Output the [X, Y] coordinate of the center of the cell containing the given text.  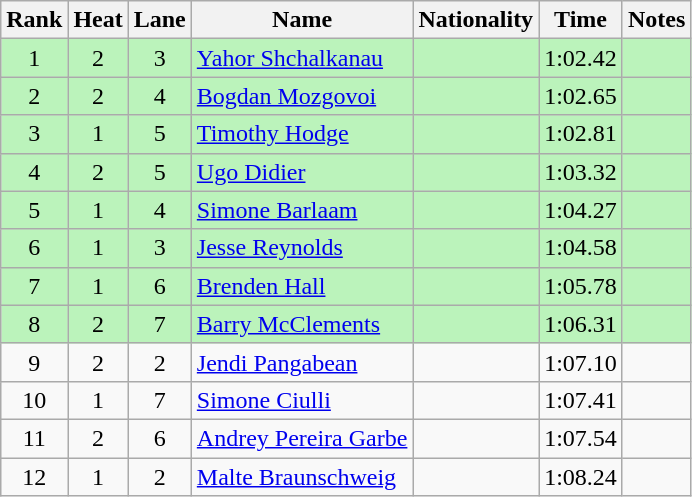
1:04.27 [581, 210]
Lane [160, 20]
1:07.10 [581, 362]
1:02.42 [581, 58]
Rank [34, 20]
12 [34, 477]
Yahor Shchalkanau [302, 58]
Jesse Reynolds [302, 248]
Barry McClements [302, 324]
1:08.24 [581, 477]
Brenden Hall [302, 286]
Nationality [476, 20]
Heat [98, 20]
Time [581, 20]
Name [302, 20]
11 [34, 438]
9 [34, 362]
Simone Ciulli [302, 400]
Jendi Pangabean [302, 362]
Timothy Hodge [302, 134]
8 [34, 324]
1:02.81 [581, 134]
Notes [656, 20]
1:05.78 [581, 286]
Malte Braunschweig [302, 477]
1:02.65 [581, 96]
Bogdan Mozgovoi [302, 96]
1:04.58 [581, 248]
1:03.32 [581, 172]
Simone Barlaam [302, 210]
Andrey Pereira Garbe [302, 438]
1:06.31 [581, 324]
1:07.54 [581, 438]
10 [34, 400]
Ugo Didier [302, 172]
1:07.41 [581, 400]
